Detect which cell encompasses the target text, then output its (x, y) center coordinate. 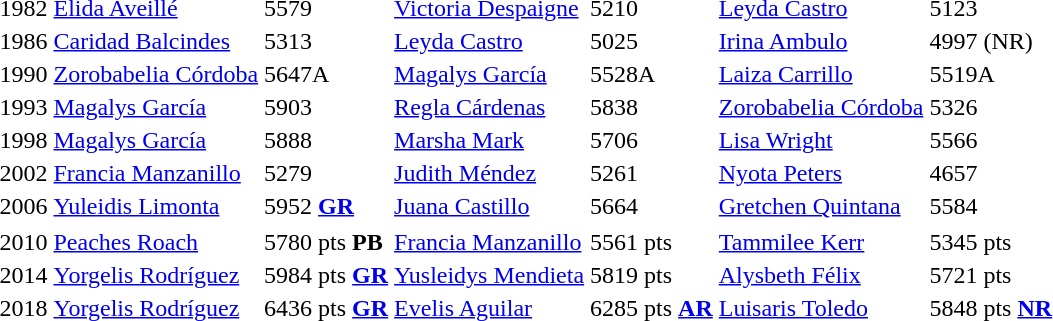
Leyda Castro (490, 41)
Marsha Mark (490, 140)
5706 (652, 140)
5313 (326, 41)
Yuleidis Limonta (156, 206)
5819 pts (652, 275)
Yusleidys Mendieta (490, 275)
5984 pts GR (326, 275)
5025 (652, 41)
Peaches Roach (156, 242)
5647A (326, 74)
5780 pts PB (326, 242)
5664 (652, 206)
Caridad Balcindes (156, 41)
Yorgelis Rodríguez (156, 275)
5528A (652, 74)
5279 (326, 173)
Regla Cárdenas (490, 107)
5838 (652, 107)
5952 GR (326, 206)
Judith Méndez (490, 173)
5261 (652, 173)
Nyota Peters (821, 173)
Gretchen Quintana (821, 206)
Alysbeth Félix (821, 275)
Irina Ambulo (821, 41)
Laiza Carrillo (821, 74)
Tammilee Kerr (821, 242)
5561 pts (652, 242)
Lisa Wright (821, 140)
Juana Castillo (490, 206)
5903 (326, 107)
5888 (326, 140)
